Capture the cell that displays the provided text and extract its [X, Y] central coordinate. 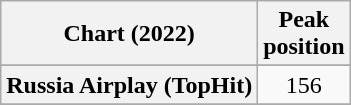
Russia Airplay (TopHit) [130, 85]
Peakposition [304, 34]
Chart (2022) [130, 34]
156 [304, 85]
